Provide the (x, y) coordinate of the cell's center where the given text is located.  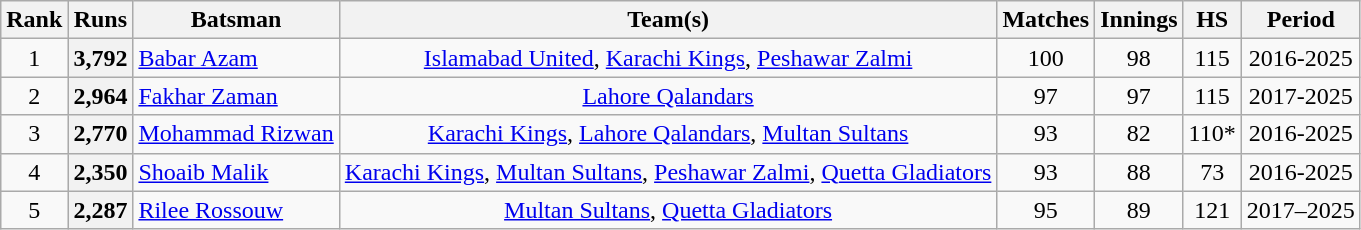
Fakhar Zaman (236, 96)
Islamabad United, Karachi Kings, Peshawar Zalmi (668, 58)
HS (1212, 20)
3 (34, 134)
2,770 (100, 134)
2,287 (100, 210)
3,792 (100, 58)
Matches (1046, 20)
2017–2025 (1300, 210)
89 (1139, 210)
Batsman (236, 20)
73 (1212, 172)
98 (1139, 58)
2,350 (100, 172)
Rilee Rossouw (236, 210)
2017-2025 (1300, 96)
2 (34, 96)
Lahore Qalandars (668, 96)
Mohammad Rizwan (236, 134)
Babar Azam (236, 58)
121 (1212, 210)
Team(s) (668, 20)
Rank (34, 20)
110* (1212, 134)
1 (34, 58)
Shoaib Malik (236, 172)
82 (1139, 134)
2,964 (100, 96)
100 (1046, 58)
Karachi Kings, Multan Sultans, Peshawar Zalmi, Quetta Gladiators (668, 172)
5 (34, 210)
95 (1046, 210)
Period (1300, 20)
Multan Sultans, Quetta Gladiators (668, 210)
Innings (1139, 20)
88 (1139, 172)
4 (34, 172)
Runs (100, 20)
Karachi Kings, Lahore Qalandars, Multan Sultans (668, 134)
